Capture the cell that displays the provided text and extract its (x, y) central coordinate. 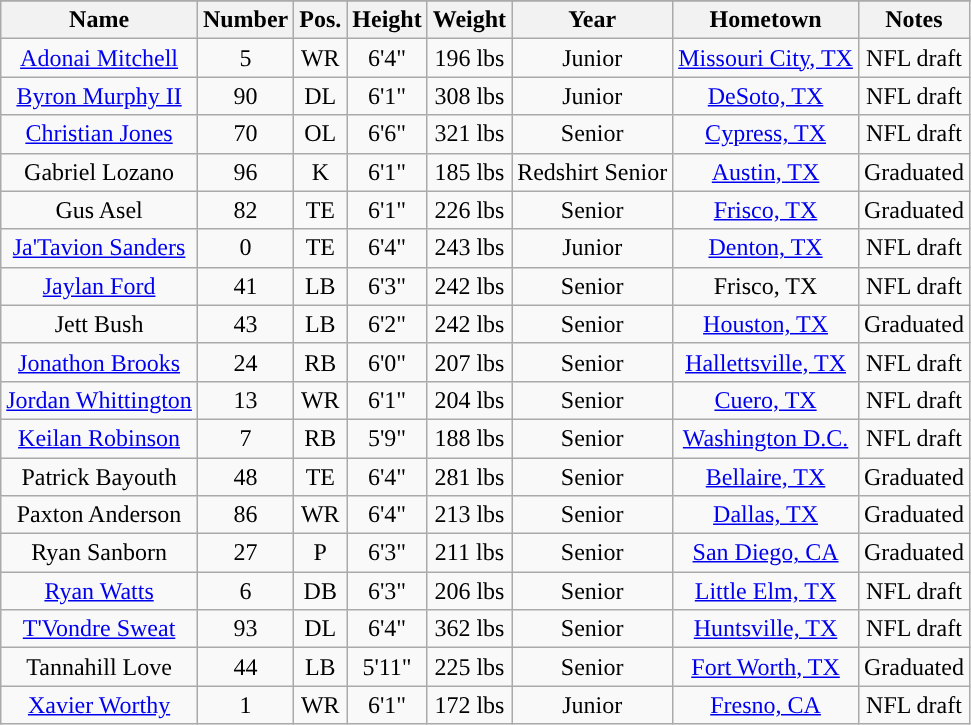
Hallettsville, TX (766, 362)
Name (100, 20)
41 (245, 286)
86 (245, 515)
5'11" (387, 667)
Redshirt Senior (592, 172)
Height (387, 20)
213 lbs (469, 515)
281 lbs (469, 477)
Dallas, TX (766, 515)
6'0" (387, 362)
Jaylan Ford (100, 286)
1 (245, 705)
Hometown (766, 20)
Fresno, CA (766, 705)
Denton, TX (766, 248)
Notes (914, 20)
Year (592, 20)
Jonathon Brooks (100, 362)
7 (245, 438)
Ryan Sanborn (100, 553)
Xavier Worthy (100, 705)
Byron Murphy II (100, 96)
70 (245, 134)
Little Elm, TX (766, 591)
308 lbs (469, 96)
321 lbs (469, 134)
Washington D.C. (766, 438)
DeSoto, TX (766, 96)
243 lbs (469, 248)
Cuero, TX (766, 400)
48 (245, 477)
OL (320, 134)
5 (245, 58)
T'Vondre Sweat (100, 629)
San Diego, CA (766, 553)
Pos. (320, 20)
226 lbs (469, 210)
Jordan Whittington (100, 400)
Bellaire, TX (766, 477)
172 lbs (469, 705)
Jett Bush (100, 324)
Adonai Mitchell (100, 58)
Weight (469, 20)
0 (245, 248)
90 (245, 96)
362 lbs (469, 629)
96 (245, 172)
6 (245, 591)
Keilan Robinson (100, 438)
185 lbs (469, 172)
Christian Jones (100, 134)
Gabriel Lozano (100, 172)
43 (245, 324)
Missouri City, TX (766, 58)
K (320, 172)
Patrick Bayouth (100, 477)
5'9" (387, 438)
27 (245, 553)
Ryan Watts (100, 591)
P (320, 553)
Tannahill Love (100, 667)
207 lbs (469, 362)
82 (245, 210)
13 (245, 400)
225 lbs (469, 667)
44 (245, 667)
Number (245, 20)
211 lbs (469, 553)
204 lbs (469, 400)
Ja'Tavion Sanders (100, 248)
Gus Asel (100, 210)
Huntsville, TX (766, 629)
6'2" (387, 324)
Fort Worth, TX (766, 667)
Houston, TX (766, 324)
24 (245, 362)
Paxton Anderson (100, 515)
188 lbs (469, 438)
Cypress, TX (766, 134)
6'6" (387, 134)
196 lbs (469, 58)
Austin, TX (766, 172)
206 lbs (469, 591)
93 (245, 629)
DB (320, 591)
